Extract the [X, Y] coordinate from the center of the cell holding the provided text.  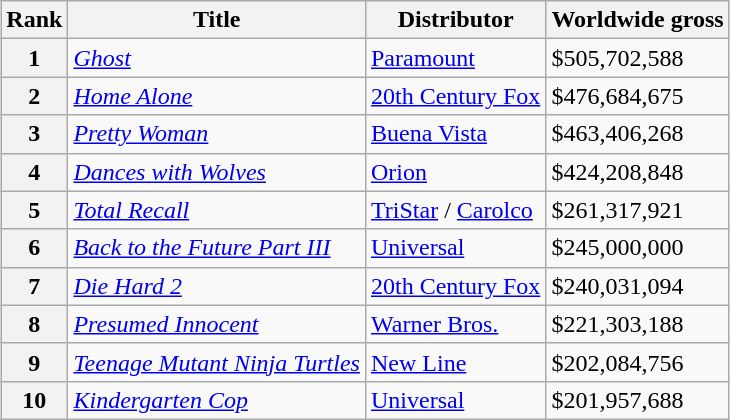
Buena Vista [455, 134]
$221,303,188 [638, 324]
Die Hard 2 [217, 286]
8 [34, 324]
Distributor [455, 20]
New Line [455, 362]
Warner Bros. [455, 324]
Rank [34, 20]
$245,000,000 [638, 248]
$261,317,921 [638, 210]
$202,084,756 [638, 362]
Pretty Woman [217, 134]
Ghost [217, 58]
3 [34, 134]
2 [34, 96]
$505,702,588 [638, 58]
Total Recall [217, 210]
5 [34, 210]
Presumed Innocent [217, 324]
Dances with Wolves [217, 172]
$240,031,094 [638, 286]
Teenage Mutant Ninja Turtles [217, 362]
Title [217, 20]
Paramount [455, 58]
10 [34, 400]
4 [34, 172]
Home Alone [217, 96]
$424,208,848 [638, 172]
$476,684,675 [638, 96]
TriStar / Carolco [455, 210]
Kindergarten Cop [217, 400]
1 [34, 58]
Back to the Future Part III [217, 248]
6 [34, 248]
Worldwide gross [638, 20]
$463,406,268 [638, 134]
7 [34, 286]
$201,957,688 [638, 400]
Orion [455, 172]
9 [34, 362]
